Search for the cell housing the specified text and yield its (X, Y) center coordinate. 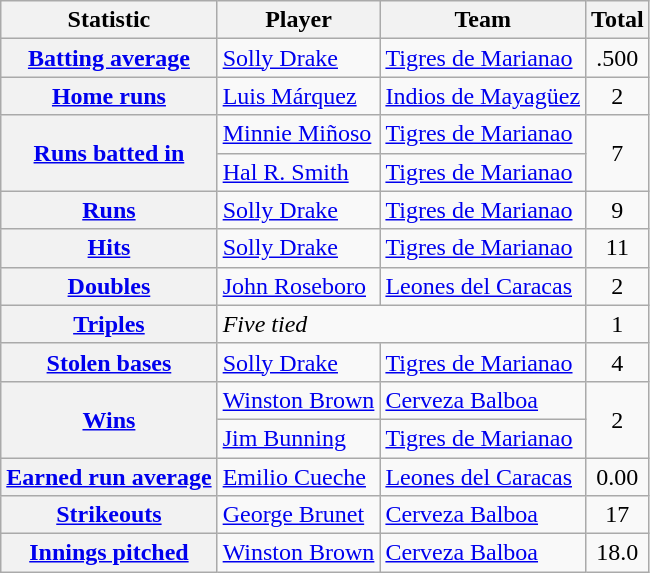
.500 (618, 58)
Luis Márquez (298, 96)
Wins (109, 419)
Minnie Miñoso (298, 134)
Runs (109, 210)
1 (618, 324)
Earned run average (109, 477)
Stolen bases (109, 362)
18.0 (618, 553)
Hal R. Smith (298, 172)
John Roseboro (298, 286)
Team (483, 20)
Runs batted in (109, 153)
Strikeouts (109, 515)
Statistic (109, 20)
Emilio Cueche (298, 477)
Hits (109, 248)
4 (618, 362)
Innings pitched (109, 553)
11 (618, 248)
17 (618, 515)
0.00 (618, 477)
Jim Bunning (298, 438)
Batting average (109, 58)
7 (618, 153)
George Brunet (298, 515)
Five tied (401, 324)
Indios de Mayagüez (483, 96)
Player (298, 20)
Home runs (109, 96)
Total (618, 20)
Triples (109, 324)
Doubles (109, 286)
9 (618, 210)
